Extract the (X, Y) coordinate from the center of the cell holding the provided text.  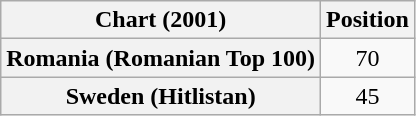
45 (368, 96)
Position (368, 20)
Chart (2001) (161, 20)
70 (368, 58)
Romania (Romanian Top 100) (161, 58)
Sweden (Hitlistan) (161, 96)
